Capture the cell that displays the provided text and extract its [X, Y] central coordinate. 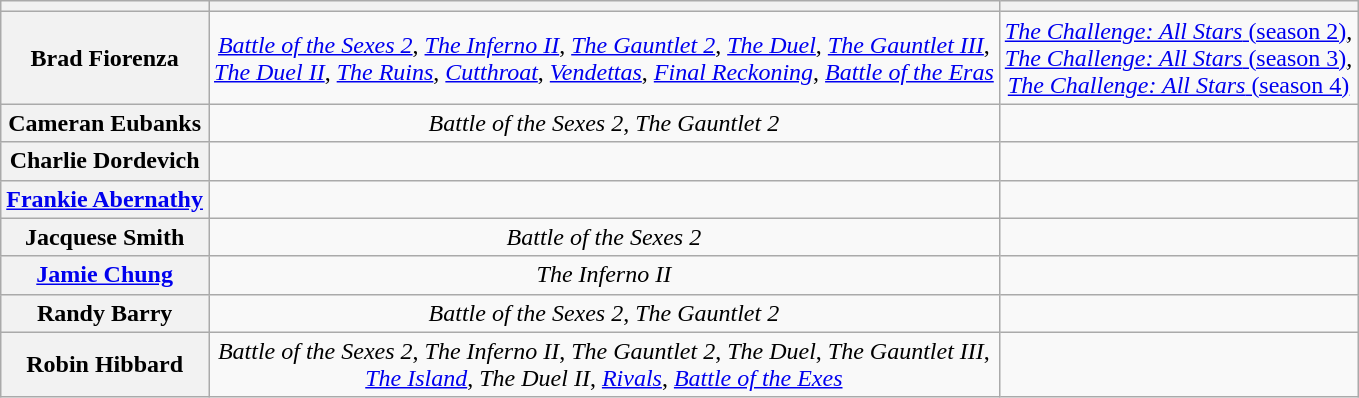
Battle of the Sexes 2 [604, 237]
Randy Barry [105, 313]
Frankie Abernathy [105, 199]
Battle of the Sexes 2, The Inferno II, The Gauntlet 2, The Duel, The Gauntlet III,The Island, The Duel II, Rivals, Battle of the Exes [604, 364]
Charlie Dordevich [105, 161]
Cameran Eubanks [105, 123]
The Inferno II [604, 275]
Robin Hibbard [105, 364]
The Challenge: All Stars (season 2),The Challenge: All Stars (season 3),The Challenge: All Stars (season 4) [1178, 58]
Jacquese Smith [105, 237]
Brad Fiorenza [105, 58]
Jamie Chung [105, 275]
